Provide the (x, y) coordinate of the cell's center where the given text is located.  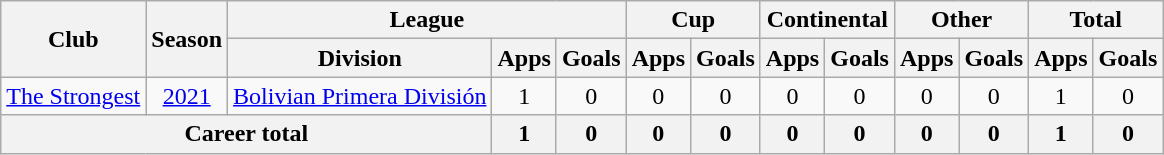
League (428, 20)
2021 (187, 96)
Cup (693, 20)
Other (961, 20)
Career total (246, 134)
Continental (827, 20)
Season (187, 39)
Bolivian Primera División (360, 96)
Total (1096, 20)
Division (360, 58)
Club (74, 39)
The Strongest (74, 96)
